Pinpoint the cell where the given text exists, returning its (x, y) midpoint coordinate. 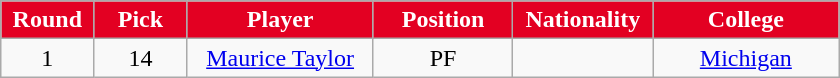
Player (280, 20)
Round (48, 20)
College (746, 20)
Nationality (583, 20)
Pick (140, 20)
Maurice Taylor (280, 58)
Position (443, 20)
PF (443, 58)
14 (140, 58)
1 (48, 58)
Michigan (746, 58)
